Output the (x, y) coordinate of the center of the cell containing the given text.  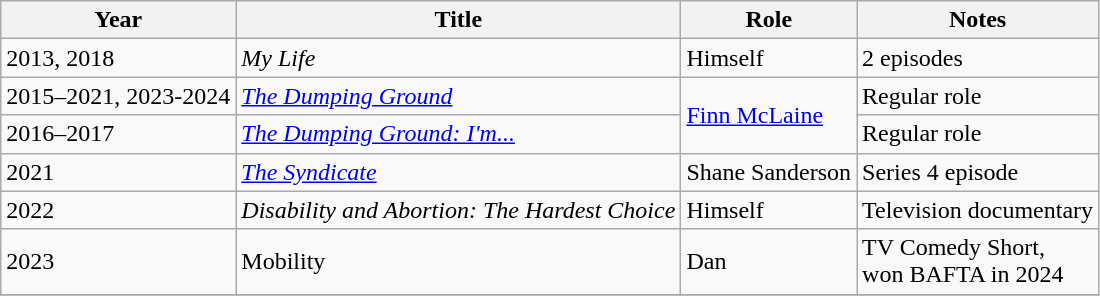
My Life (458, 58)
2015–2021, 2023-2024 (118, 96)
Series 4 episode (978, 172)
Shane Sanderson (769, 172)
2023 (118, 262)
Television documentary (978, 210)
Notes (978, 20)
2022 (118, 210)
Year (118, 20)
Dan (769, 262)
The Syndicate (458, 172)
The Dumping Ground (458, 96)
Finn McLaine (769, 115)
Role (769, 20)
Disability and Abortion: The Hardest Choice (458, 210)
Mobility (458, 262)
2021 (118, 172)
Title (458, 20)
TV Comedy Short,won BAFTA in 2024 (978, 262)
2016–2017 (118, 134)
The Dumping Ground: I'm... (458, 134)
2 episodes (978, 58)
2013, 2018 (118, 58)
